Determine the (x, y) coordinate at the center of the cell enclosing the given text.  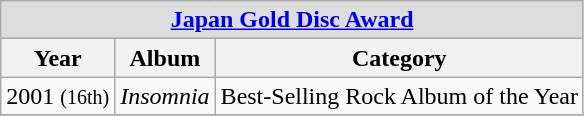
Category (399, 58)
2001 (16th) (58, 96)
Insomnia (165, 96)
Best-Selling Rock Album of the Year (399, 96)
Japan Gold Disc Award (292, 20)
Album (165, 58)
Year (58, 58)
